Search for the cell housing the specified text and yield its [x, y] center coordinate. 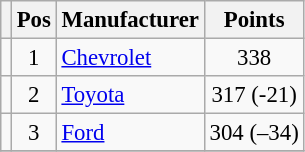
Toyota [130, 95]
1 [34, 58]
2 [34, 95]
304 (–34) [254, 133]
Manufacturer [130, 20]
Pos [34, 20]
Chevrolet [130, 58]
3 [34, 133]
317 (-21) [254, 95]
Ford [130, 133]
338 [254, 58]
Points [254, 20]
